Capture the cell that displays the provided text and extract its (x, y) central coordinate. 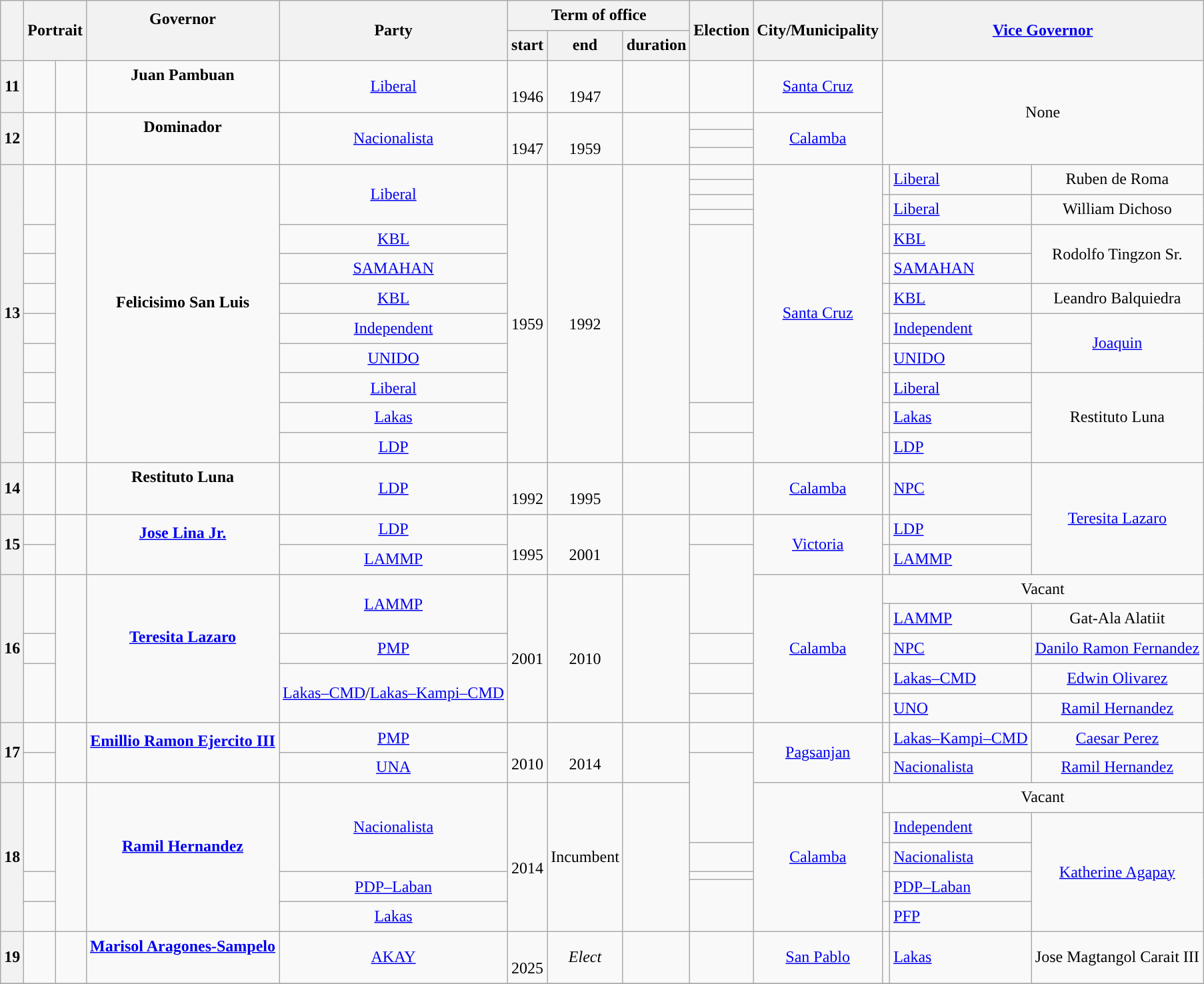
Election (721, 31)
Victoria (818, 544)
PFP (961, 916)
Vice Governor (1043, 31)
Lakas–Kampi–CMD (961, 737)
2025 (528, 957)
Jose Lina Jr. (183, 544)
Edwin Olivarez (1117, 679)
Marisol Aragones-Sampelo (183, 957)
UNA (393, 768)
14 (12, 488)
Emillio Ramon Ejercito III (183, 752)
16 (12, 648)
17 (12, 752)
Party (393, 31)
12 (12, 138)
Portrait (55, 31)
UNO (961, 708)
1946 (528, 86)
Incumbent (585, 857)
Pagsanjan (818, 752)
duration (656, 45)
18 (12, 857)
Elect (585, 957)
Danilo Ramon Fernandez (1117, 648)
end (585, 45)
15 (12, 544)
Governor (183, 31)
13 (12, 313)
start (528, 45)
Dominador (183, 138)
Jose Magtangol Carait III (1117, 957)
None (1043, 112)
San Pablo (818, 957)
Felicisimo San Luis (183, 313)
City/Municipality (818, 31)
Juan Pambuan (183, 86)
Leandro Balquiedra (1117, 299)
Joaquin (1117, 343)
Term of office (599, 16)
AKAY (393, 957)
11 (12, 86)
Lakas–CMD (961, 679)
Ruben de Roma (1117, 180)
Rodolfo Tingzon Sr. (1117, 253)
Gat-Ala Alatiit (1117, 619)
19 (12, 957)
William Dichoso (1117, 209)
Lakas–CMD/Lakas–Kampi–CMD (393, 693)
Katherine Agapay (1117, 872)
Caesar Perez (1117, 737)
